Search for the cell housing the specified text and yield its [X, Y] center coordinate. 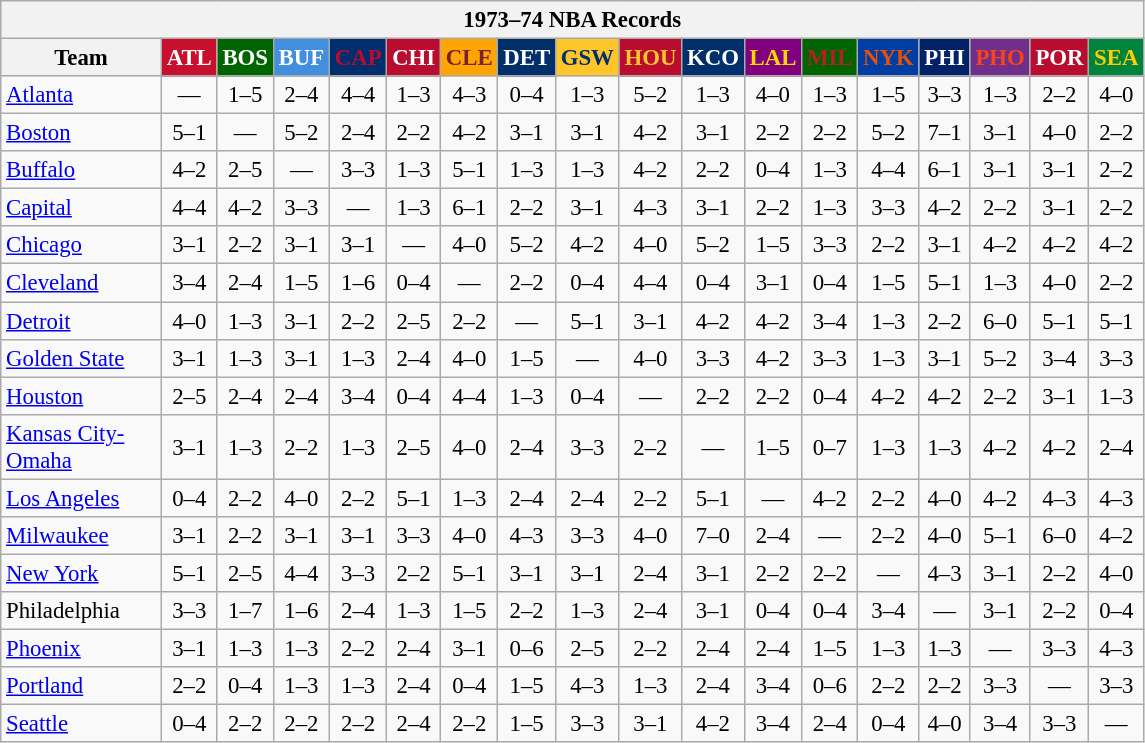
Kansas City-Omaha [82, 446]
PHO [1000, 58]
New York [82, 573]
0–7 [830, 446]
ATL [189, 58]
Portland [82, 686]
Team [82, 58]
1–7 [245, 611]
Los Angeles [82, 498]
PHI [944, 58]
Buffalo [82, 170]
SEA [1116, 58]
7–1 [944, 133]
CHI [414, 58]
NYK [888, 58]
POR [1060, 58]
KCO [714, 58]
Philadelphia [82, 611]
Atlanta [82, 95]
Chicago [82, 245]
BUF [301, 58]
LAL [772, 58]
HOU [650, 58]
1973–74 NBA Records [572, 20]
Capital [82, 208]
BOS [245, 58]
Milwaukee [82, 536]
Phoenix [82, 648]
Houston [82, 396]
DET [526, 58]
CLE [470, 58]
7–0 [714, 536]
Cleveland [82, 283]
Golden State [82, 358]
Detroit [82, 321]
MIL [830, 58]
CAP [358, 58]
Boston [82, 133]
Seattle [82, 724]
GSW [587, 58]
